Search for the cell housing the specified text and yield its (X, Y) center coordinate. 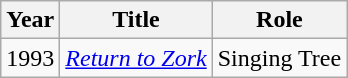
Return to Zork (136, 58)
Title (136, 20)
Singing Tree (279, 58)
Role (279, 20)
Year (30, 20)
1993 (30, 58)
